Detect which cell encompasses the target text, then output its [x, y] center coordinate. 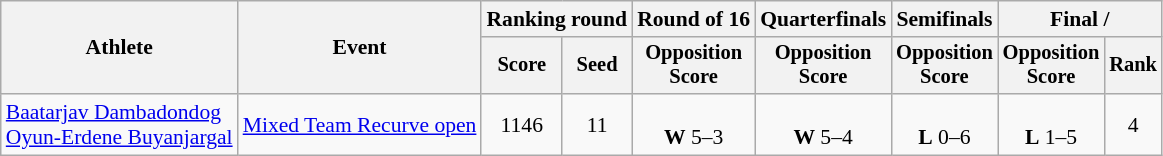
L 0–6 [944, 124]
W 5–3 [694, 124]
L 1–5 [1052, 124]
Round of 16 [694, 19]
4 [1133, 124]
11 [597, 124]
Baatarjav DambadondogOyun-Erdene Buyanjargal [120, 124]
Mixed Team Recurve open [360, 124]
Semifinals [944, 19]
Event [360, 48]
Final / [1080, 19]
Ranking round [556, 19]
1146 [522, 124]
Quarterfinals [823, 19]
Seed [597, 66]
Rank [1133, 66]
Score [522, 66]
Athlete [120, 48]
W 5–4 [823, 124]
